Return the (X, Y) coordinate for the center point of the cell that contains the specified text.  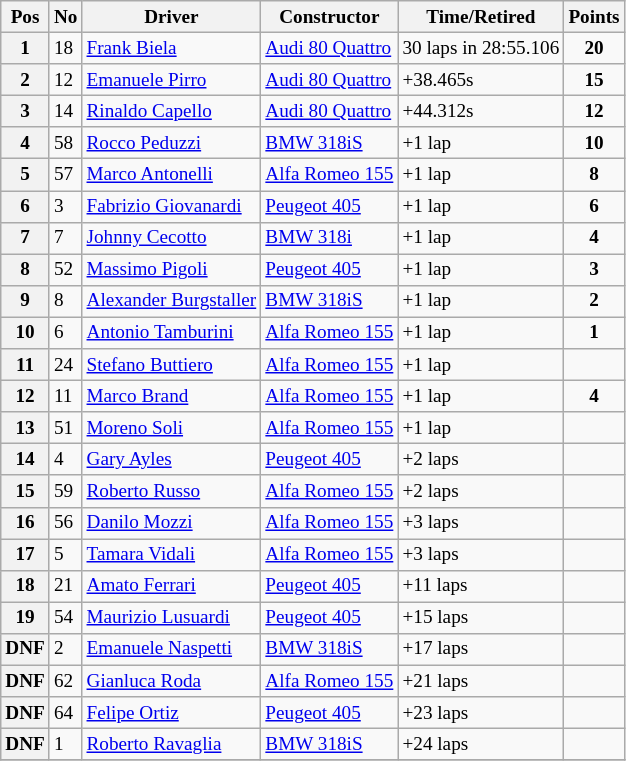
Moreno Soli (172, 428)
9 (26, 301)
54 (66, 618)
Gary Ayles (172, 460)
Emanuele Pirro (172, 80)
Maurizio Lusuardi (172, 618)
Johnny Cecotto (172, 238)
BMW 318i (330, 238)
Pos (26, 17)
+21 laps (481, 681)
30 laps in 28:55.106 (481, 48)
59 (66, 491)
Time/Retired (481, 17)
Alexander Burgstaller (172, 301)
+38.465s (481, 80)
Tamara Vidali (172, 554)
52 (66, 270)
24 (66, 365)
Roberto Russo (172, 491)
17 (26, 554)
+24 laps (481, 744)
No (66, 17)
Marco Antonelli (172, 175)
Points (594, 17)
51 (66, 428)
57 (66, 175)
Constructor (330, 17)
Emanuele Naspetti (172, 649)
Felipe Ortiz (172, 713)
+15 laps (481, 618)
Gianluca Roda (172, 681)
Antonio Tamburini (172, 333)
+44.312s (481, 111)
+11 laps (481, 586)
Rocco Peduzzi (172, 143)
16 (26, 523)
64 (66, 713)
58 (66, 143)
Roberto Ravaglia (172, 744)
Massimo Pigoli (172, 270)
Marco Brand (172, 396)
+23 laps (481, 713)
19 (26, 618)
Frank Biela (172, 48)
Driver (172, 17)
Amato Ferrari (172, 586)
+17 laps (481, 649)
Rinaldo Capello (172, 111)
62 (66, 681)
Stefano Buttiero (172, 365)
21 (66, 586)
20 (594, 48)
Danilo Mozzi (172, 523)
Fabrizio Giovanardi (172, 206)
56 (66, 523)
13 (26, 428)
